For the text-containing cell, return its midpoint in (x, y) coordinate format. 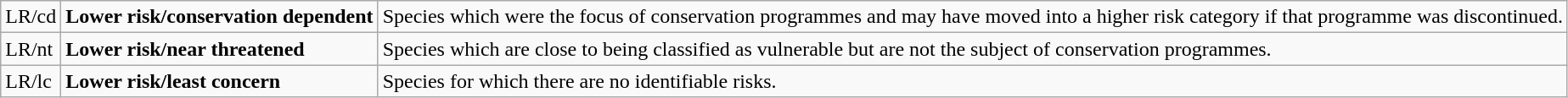
LR/nt (31, 49)
LR/cd (31, 17)
Lower risk/near threatened (219, 49)
Lower risk/conservation dependent (219, 17)
LR/lc (31, 81)
Species which are close to being classified as vulnerable but are not the subject of conservation programmes. (973, 49)
Species for which there are no identifiable risks. (973, 81)
Species which were the focus of conservation programmes and may have moved into a higher risk category if that programme was discontinued. (973, 17)
Lower risk/least concern (219, 81)
